Return the [X, Y] coordinate for the center point of the cell that contains the specified text.  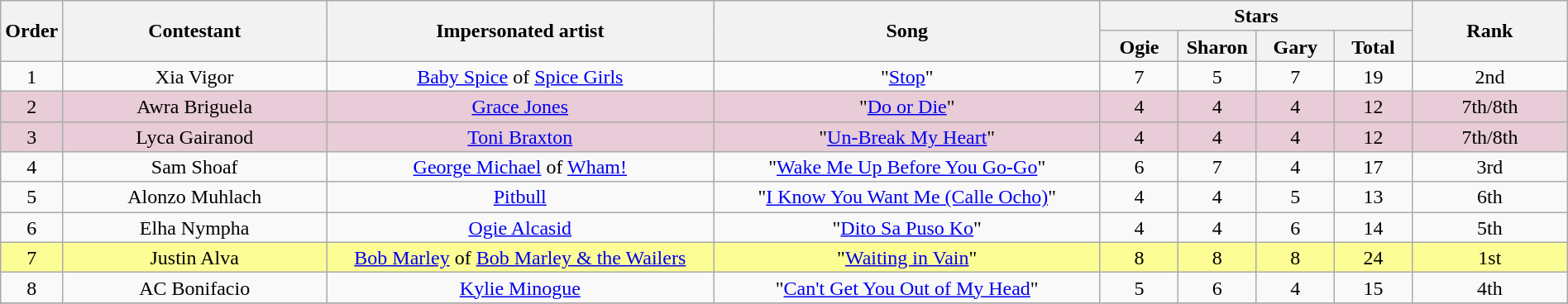
"Do or Die" [906, 106]
2nd [1490, 76]
Justin Alva [195, 258]
Elha Nympha [195, 228]
Awra Briguela [195, 106]
"Wake Me Up Before You Go-Go" [906, 167]
13 [1373, 197]
Contestant [195, 31]
AC Bonifacio [195, 287]
14 [1373, 228]
3 [31, 137]
Pitbull [520, 197]
"Un-Break My Heart" [906, 137]
15 [1373, 287]
4th [1490, 287]
Kylie Minogue [520, 287]
Sharon [1217, 46]
Xia Vigor [195, 76]
Toni Braxton [520, 137]
Stars [1255, 17]
Song [906, 31]
Rank [1490, 31]
Ogie [1139, 46]
"Can't Get You Out of My Head" [906, 287]
Bob Marley of Bob Marley & the Wailers [520, 258]
1 [31, 76]
"Waiting in Vain" [906, 258]
1st [1490, 258]
George Michael of Wham! [520, 167]
3rd [1490, 167]
"Stop" [906, 76]
Alonzo Muhlach [195, 197]
Grace Jones [520, 106]
2 [31, 106]
Total [1373, 46]
6th [1490, 197]
Impersonated artist [520, 31]
"Dito Sa Puso Ko" [906, 228]
19 [1373, 76]
Gary [1295, 46]
24 [1373, 258]
17 [1373, 167]
Ogie Alcasid [520, 228]
Baby Spice of Spice Girls [520, 76]
5th [1490, 228]
Lyca Gairanod [195, 137]
Sam Shoaf [195, 167]
Order [31, 31]
"I Know You Want Me (Calle Ocho)" [906, 197]
